Capture the cell that displays the provided text and extract its (x, y) central coordinate. 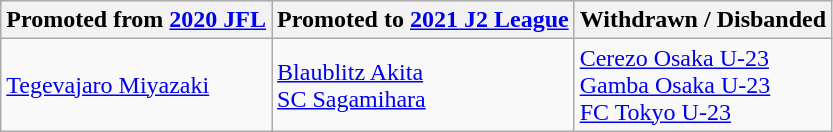
Promoted to 2021 J2 League (424, 20)
Promoted from 2020 JFL (136, 20)
Blaublitz AkitaSC Sagamihara (424, 85)
Cerezo Osaka U-23Gamba Osaka U-23FC Tokyo U-23 (702, 85)
Withdrawn / Disbanded (702, 20)
Tegevajaro Miyazaki (136, 85)
